For the text-containing cell, return its midpoint in (x, y) coordinate format. 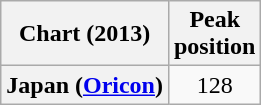
Peakposition (214, 34)
Japan (Oricon) (85, 85)
128 (214, 85)
Chart (2013) (85, 34)
